Scan for the cell matching the given text and deliver its (x, y) coordinate at center. 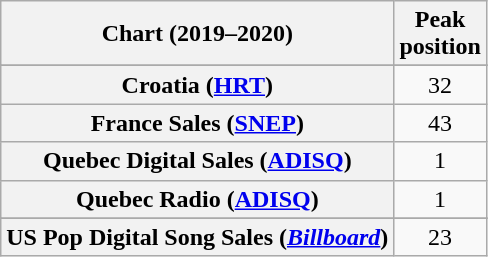
Quebec Radio (ADISQ) (198, 199)
Croatia (HRT) (198, 85)
Peakposition (440, 34)
France Sales (SNEP) (198, 123)
Quebec Digital Sales (ADISQ) (198, 161)
US Pop Digital Song Sales (Billboard) (198, 237)
23 (440, 237)
32 (440, 85)
43 (440, 123)
Chart (2019–2020) (198, 34)
